Scan for the cell matching the given text and deliver its [X, Y] coordinate at center. 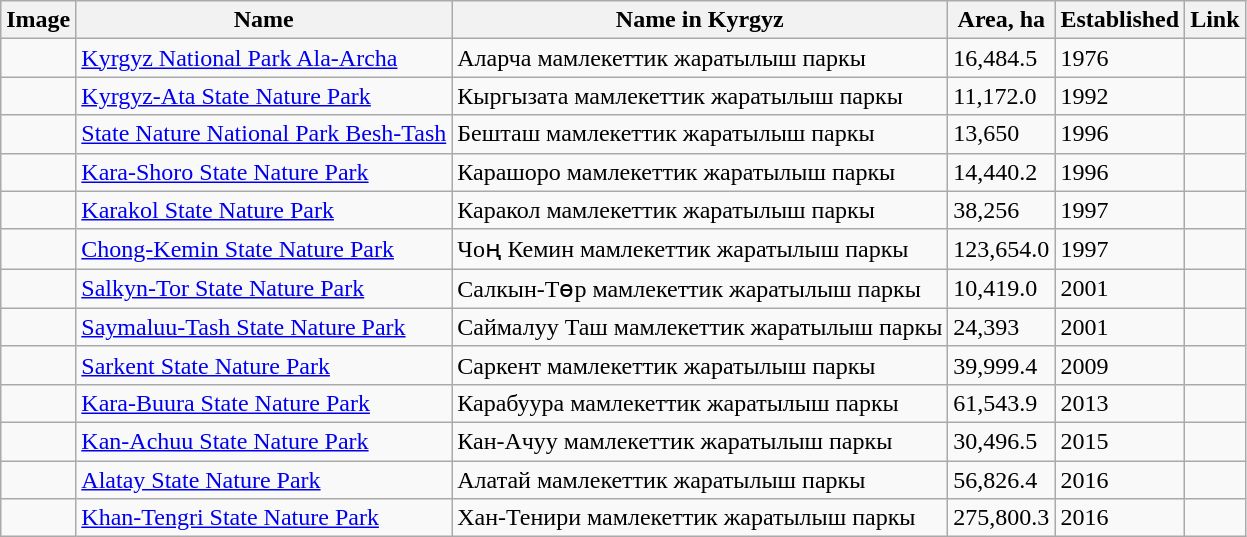
Area, ha [1002, 20]
Kan-Achuu State Nature Park [264, 441]
Каракол мамлекеттик жаратылыш паркы [700, 210]
Alatay State Nature Park [264, 479]
2013 [1120, 403]
Name in Kyrgyz [700, 20]
State Nature National Park Besh-Tash [264, 134]
Карашоро мамлекеттик жаратылыш паркы [700, 172]
39,999.4 [1002, 365]
Kara-Shoro State Nature Park [264, 172]
Khan-Tengri State Nature Park [264, 518]
61,543.9 [1002, 403]
2015 [1120, 441]
Саркент мамлекеттик жаратылыш паркы [700, 365]
Image [38, 20]
11,172.0 [1002, 96]
Карабуура мамлекеттик жаратылыш паркы [700, 403]
Kyrgyz-Ata State Nature Park [264, 96]
Кан-Ачуу мамлекеттик жаратылыш паркы [700, 441]
Chong-Kemin State Nature Park [264, 249]
2009 [1120, 365]
Хан-Тенири мамлекеттик жаратылыш паркы [700, 518]
13,650 [1002, 134]
14,440.2 [1002, 172]
10,419.0 [1002, 289]
Кыргызата мамлекеттик жаратылыш паркы [700, 96]
Чоң Кемин мамлекеттик жаратылыш паркы [700, 249]
275,800.3 [1002, 518]
Бешташ мамлекеттик жаратылыш паркы [700, 134]
Kara-Buura State Nature Park [264, 403]
1976 [1120, 58]
Саймалуу Таш мамлекеттик жаратылыш паркы [700, 327]
Sarkent State Nature Park [264, 365]
30,496.5 [1002, 441]
Kyrgyz National Park Ala-Archa [264, 58]
Link [1215, 20]
Name [264, 20]
1992 [1120, 96]
24,393 [1002, 327]
Karakol State Nature Park [264, 210]
Алатай мамлекеттик жаратылыш паркы [700, 479]
38,256 [1002, 210]
Saymaluu-Tash State Nature Park [264, 327]
56,826.4 [1002, 479]
123,654.0 [1002, 249]
Аларча мамлекеттик жаратылыш паркы [700, 58]
Established [1120, 20]
Салкын-Төр мамлекеттик жаратылыш паркы [700, 289]
Salkyn-Tor State Nature Park [264, 289]
16,484.5 [1002, 58]
